From the cell containing the given text, extract its center point as (x, y) coordinate. 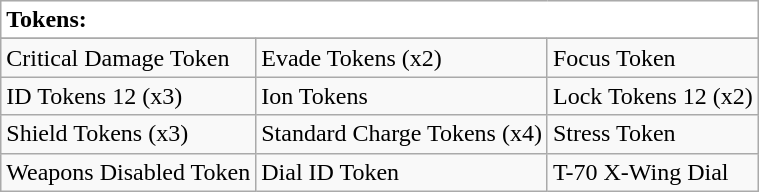
Focus Token (652, 58)
T-70 X-Wing Dial (652, 172)
ID Tokens 12 (x3) (128, 96)
Standard Charge Tokens (x4) (402, 134)
Stress Token (652, 134)
Lock Tokens 12 (x2) (652, 96)
Ion Tokens (402, 96)
Tokens: (380, 20)
Critical Damage Token (128, 58)
Dial ID Token (402, 172)
Weapons Disabled Token (128, 172)
Shield Tokens (x3) (128, 134)
Evade Tokens (x2) (402, 58)
